Detect which cell encompasses the target text, then output its (x, y) center coordinate. 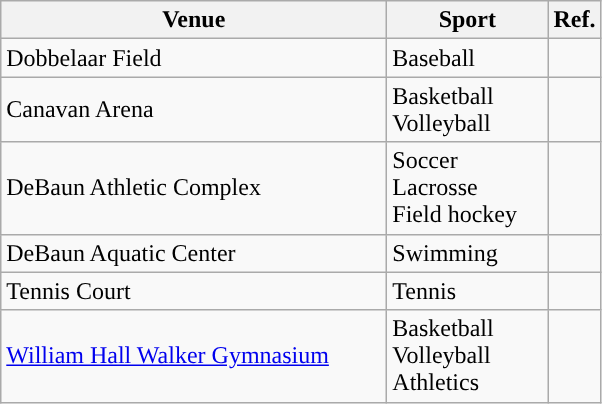
Venue (194, 20)
DeBaun Aquatic Center (194, 253)
William Hall Walker Gymnasium (194, 356)
DeBaun Athletic Complex (194, 188)
Tennis Court (194, 291)
Canavan Arena (194, 110)
Dobbelaar Field (194, 58)
Swimming (468, 253)
Sport (468, 20)
Baseball (468, 58)
Tennis (468, 291)
Basketball Volleyball Athletics (468, 356)
Soccer Lacrosse Field hockey (468, 188)
Basketball Volleyball (468, 110)
Ref. (574, 20)
